Find where the given text appears and provide that cell's center as (x, y) coordinate. 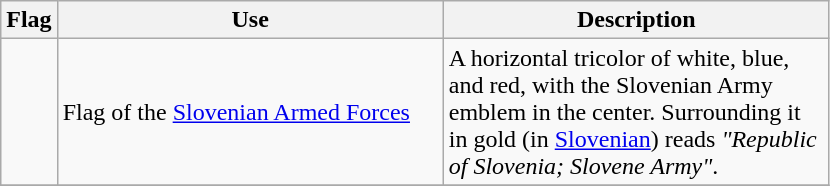
Flag of the Slovenian Armed Forces (250, 112)
Description (636, 20)
Flag (29, 20)
Use (250, 20)
